Return [x, y] of the center of cell containing provided text 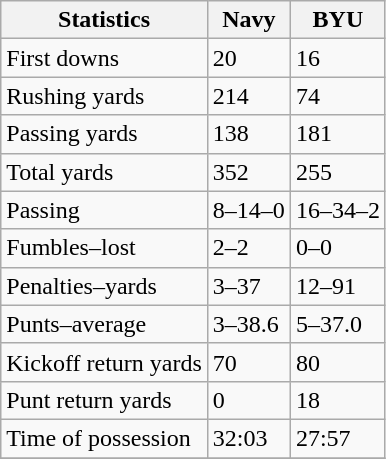
5–37.0 [338, 324]
20 [248, 58]
181 [338, 134]
Total yards [104, 172]
12–91 [338, 286]
3–37 [248, 286]
138 [248, 134]
Passing yards [104, 134]
74 [338, 96]
Time of possession [104, 438]
Punt return yards [104, 400]
18 [338, 400]
3–38.6 [248, 324]
Penalties–yards [104, 286]
16–34–2 [338, 210]
0 [248, 400]
8–14–0 [248, 210]
2–2 [248, 248]
32:03 [248, 438]
0–0 [338, 248]
Kickoff return yards [104, 362]
Statistics [104, 20]
Navy [248, 20]
Punts–average [104, 324]
BYU [338, 20]
Fumbles–lost [104, 248]
First downs [104, 58]
Rushing yards [104, 96]
70 [248, 362]
214 [248, 96]
27:57 [338, 438]
16 [338, 58]
80 [338, 362]
352 [248, 172]
255 [338, 172]
Passing [104, 210]
